Determine the (x, y) coordinate at the center of the cell enclosing the given text.  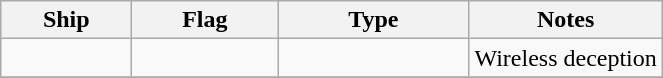
Flag (205, 20)
Wireless deception (566, 58)
Notes (566, 20)
Type (374, 20)
Ship (66, 20)
